Identify which cell holds the provided text, then report its [X, Y] central coordinate. 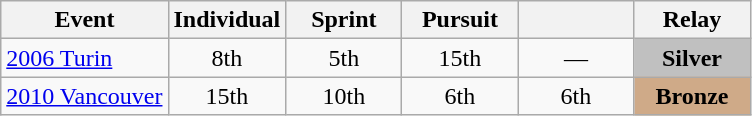
8th [227, 58]
Individual [227, 20]
10th [344, 96]
Event [84, 20]
Sprint [344, 20]
Silver [692, 58]
5th [344, 58]
Pursuit [460, 20]
Relay [692, 20]
Bronze [692, 96]
— [576, 58]
2006 Turin [84, 58]
2010 Vancouver [84, 96]
